Determine the (x, y) coordinate at the center of the cell enclosing the given text.  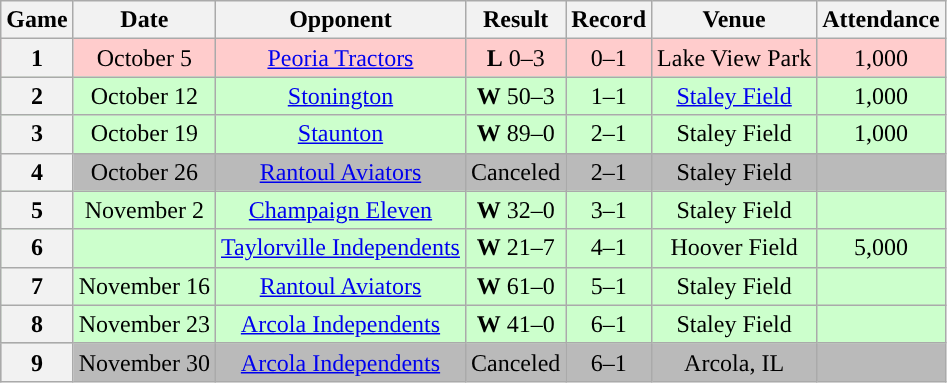
Champaign Eleven (340, 210)
Venue (734, 20)
November 2 (144, 210)
October 26 (144, 172)
Opponent (340, 20)
Lake View Park (734, 58)
Result (515, 20)
0–1 (609, 58)
7 (37, 286)
Peoria Tractors (340, 58)
1–1 (609, 96)
November 23 (144, 324)
W 32–0 (515, 210)
Staunton (340, 134)
W 61–0 (515, 286)
5,000 (881, 248)
L 0–3 (515, 58)
3–1 (609, 210)
W 89–0 (515, 134)
9 (37, 362)
W 50–3 (515, 96)
4 (37, 172)
Date (144, 20)
Taylorville Independents (340, 248)
October 5 (144, 58)
Attendance (881, 20)
Arcola, IL (734, 362)
Record (609, 20)
5 (37, 210)
4–1 (609, 248)
W 21–7 (515, 248)
2 (37, 96)
Game (37, 20)
1 (37, 58)
November 16 (144, 286)
October 19 (144, 134)
8 (37, 324)
5–1 (609, 286)
Stonington (340, 96)
6 (37, 248)
3 (37, 134)
October 12 (144, 96)
W 41–0 (515, 324)
Hoover Field (734, 248)
November 30 (144, 362)
